Identify which cell holds the provided text, then report its [X, Y] central coordinate. 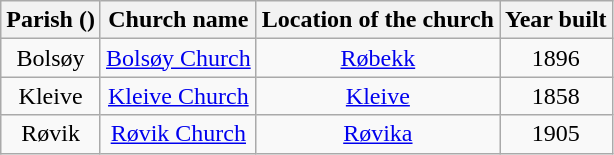
Røvika [378, 134]
1858 [556, 96]
Røvik [51, 134]
Bolsøy [51, 58]
Location of the church [378, 20]
Kleive Church [178, 96]
Year built [556, 20]
Bolsøy Church [178, 58]
Røvik Church [178, 134]
1896 [556, 58]
1905 [556, 134]
Church name [178, 20]
Parish () [51, 20]
Røbekk [378, 58]
